Find where the given text appears and provide that cell's center as (X, Y) coordinate. 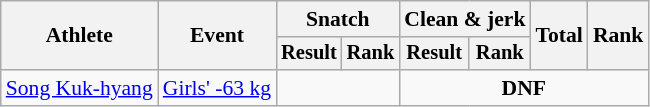
Athlete (80, 36)
Girls' -63 kg (217, 88)
Song Kuk-hyang (80, 88)
Total (558, 36)
DNF (524, 88)
Snatch (338, 19)
Clean & jerk (464, 19)
Event (217, 36)
